Locate the cell with the specified text and output its [x, y] center coordinate. 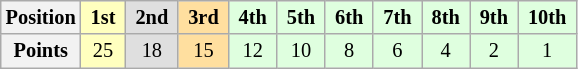
2 [494, 51]
15 [203, 51]
25 [104, 51]
8th [446, 17]
5th [301, 17]
Position [41, 17]
10 [301, 51]
10th [547, 17]
18 [152, 51]
8 [349, 51]
12 [253, 51]
4 [446, 51]
1 [547, 51]
4th [253, 17]
6th [349, 17]
1st [104, 17]
7th [397, 17]
3rd [203, 17]
2nd [152, 17]
9th [494, 17]
6 [397, 51]
Points [41, 51]
